Return the (x, y) coordinate for the center point of the cell that contains the specified text.  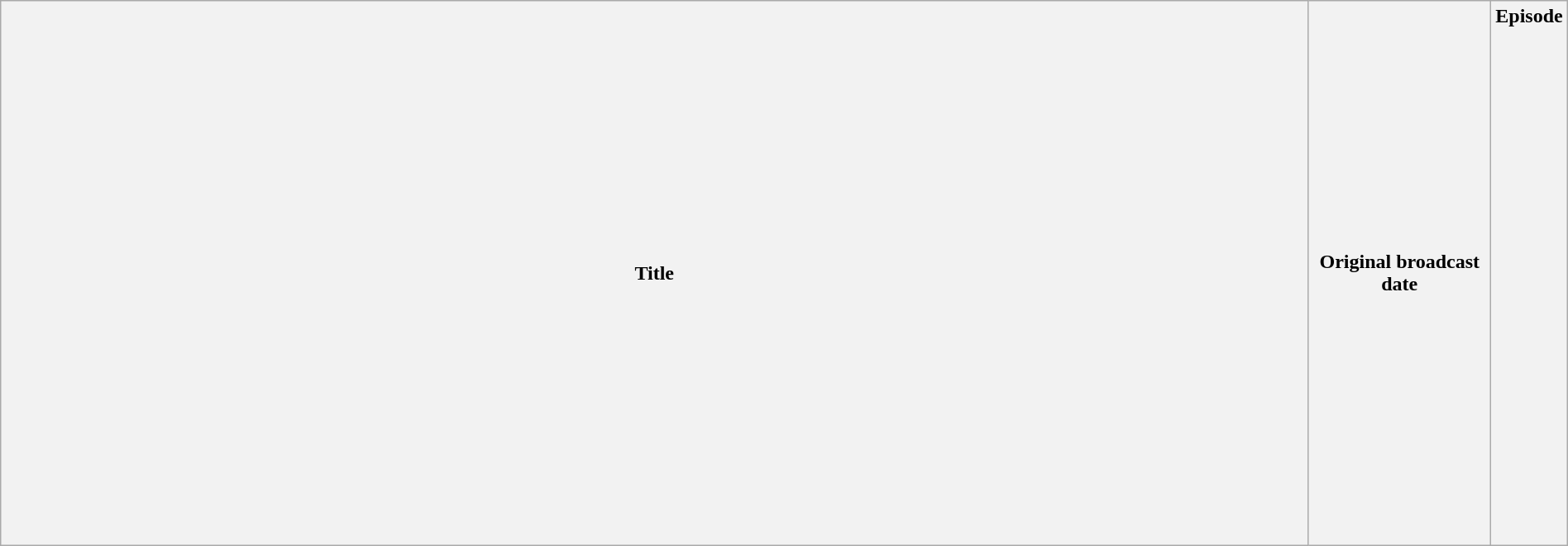
Original broadcast date (1399, 273)
Title (655, 273)
Episode (1529, 273)
